Find where the given text appears and provide that cell's center as [X, Y] coordinate. 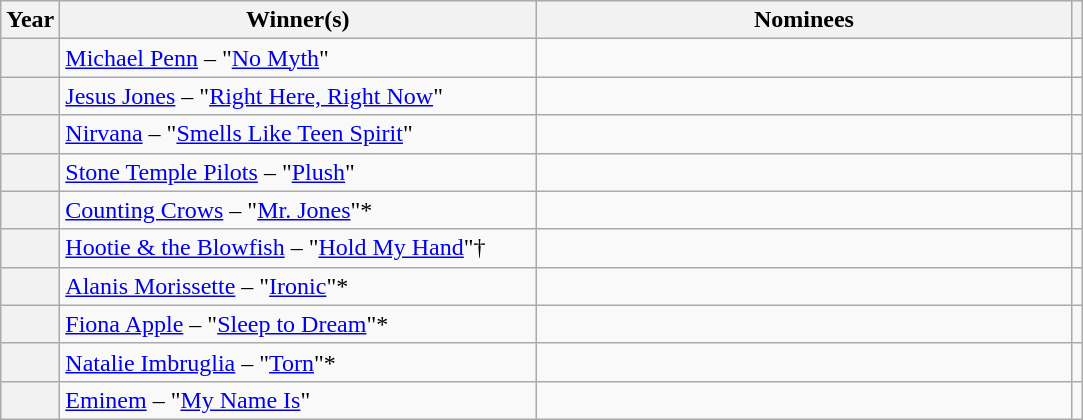
Jesus Jones – "Right Here, Right Now" [298, 96]
Michael Penn – "No Myth" [298, 58]
Fiona Apple – "Sleep to Dream"* [298, 324]
Stone Temple Pilots – "Plush" [298, 172]
Year [30, 20]
Hootie & the Blowfish – "Hold My Hand"† [298, 248]
Natalie Imbruglia – "Torn"* [298, 362]
Counting Crows – "Mr. Jones"* [298, 210]
Eminem – "My Name Is" [298, 400]
Nominees [804, 20]
Winner(s) [298, 20]
Alanis Morissette – "Ironic"* [298, 286]
Nirvana – "Smells Like Teen Spirit" [298, 134]
